Output the [x, y] coordinate of the center of the cell containing the given text.  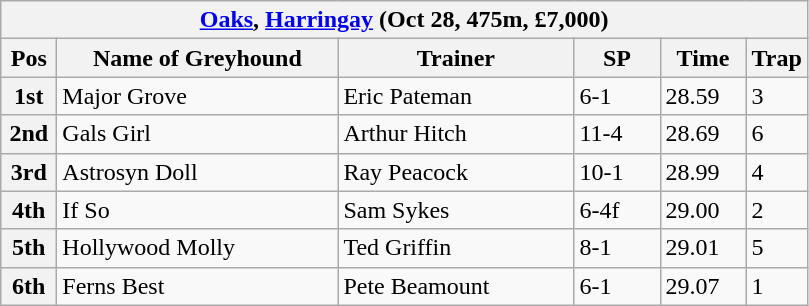
2nd [29, 134]
28.69 [703, 134]
Ray Peacock [456, 172]
Astrosyn Doll [198, 172]
6-4f [617, 210]
8-1 [617, 248]
Time [703, 58]
6 [776, 134]
5 [776, 248]
Arthur Hitch [456, 134]
6th [29, 286]
Eric Pateman [456, 96]
Hollywood Molly [198, 248]
3rd [29, 172]
Gals Girl [198, 134]
28.59 [703, 96]
1st [29, 96]
29.07 [703, 286]
10-1 [617, 172]
29.00 [703, 210]
28.99 [703, 172]
Ted Griffin [456, 248]
Pos [29, 58]
11-4 [617, 134]
Oaks, Harringay (Oct 28, 475m, £7,000) [404, 20]
Pete Beamount [456, 286]
Major Grove [198, 96]
Ferns Best [198, 286]
1 [776, 286]
Name of Greyhound [198, 58]
4th [29, 210]
3 [776, 96]
SP [617, 58]
Sam Sykes [456, 210]
5th [29, 248]
If So [198, 210]
4 [776, 172]
Trap [776, 58]
Trainer [456, 58]
29.01 [703, 248]
2 [776, 210]
